For the text-containing cell, return its midpoint in [x, y] coordinate format. 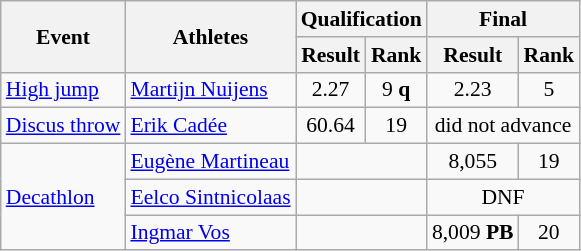
did not advance [503, 126]
Event [64, 36]
8,055 [473, 162]
Ingmar Vos [210, 233]
60.64 [331, 126]
High jump [64, 90]
Discus throw [64, 126]
8,009 PB [473, 233]
5 [550, 90]
DNF [503, 197]
Martijn Nuijens [210, 90]
Decathlon [64, 198]
20 [550, 233]
2.23 [473, 90]
Erik Cadée [210, 126]
2.27 [331, 90]
Qualification [362, 19]
Eelco Sintnicolaas [210, 197]
Final [503, 19]
Athletes [210, 36]
9 q [396, 90]
Eugène Martineau [210, 162]
